Return the [X, Y] coordinate for the center point of the cell that contains the specified text.  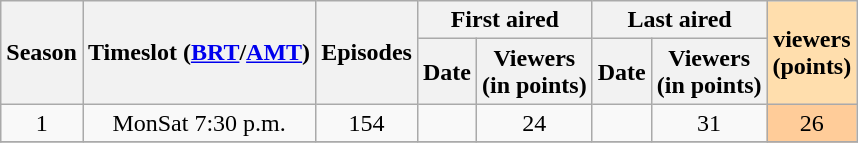
Season [42, 52]
26 [812, 123]
154 [367, 123]
1 [42, 123]
viewers (points) [812, 52]
Episodes [367, 52]
Timeslot (BRT/AMT) [198, 52]
31 [709, 123]
Last aired [680, 20]
24 [534, 123]
First aired [504, 20]
MonSat 7:30 p.m. [198, 123]
